Determine the (X, Y) coordinate at the center of the cell enclosing the given text.  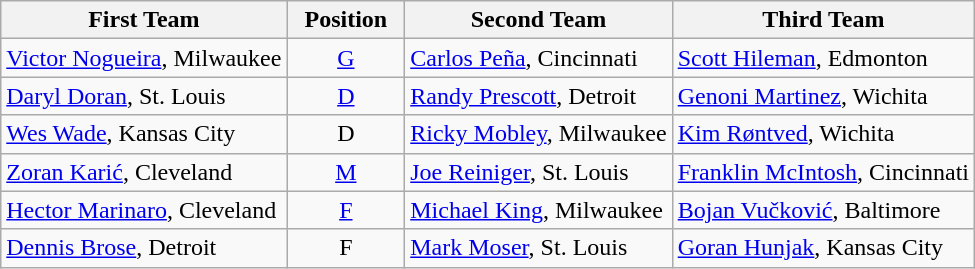
Ricky Mobley, Milwaukee (538, 134)
Daryl Doran, St. Louis (144, 96)
First Team (144, 20)
Wes Wade, Kansas City (144, 134)
Bojan Vučković, Baltimore (823, 210)
Dennis Brose, Detroit (144, 248)
Kim Røntved, Wichita (823, 134)
Third Team (823, 20)
Scott Hileman, Edmonton (823, 58)
Carlos Peña, Cincinnati (538, 58)
Hector Marinaro, Cleveland (144, 210)
Mark Moser, St. Louis (538, 248)
Randy Prescott, Detroit (538, 96)
Second Team (538, 20)
Michael King, Milwaukee (538, 210)
Victor Nogueira, Milwaukee (144, 58)
Goran Hunjak, Kansas City (823, 248)
G (346, 58)
Zoran Karić, Cleveland (144, 172)
Position (346, 20)
Genoni Martinez, Wichita (823, 96)
M (346, 172)
Franklin McIntosh, Cincinnati (823, 172)
Joe Reiniger, St. Louis (538, 172)
